Pinpoint the cell where the given text exists, returning its (X, Y) midpoint coordinate. 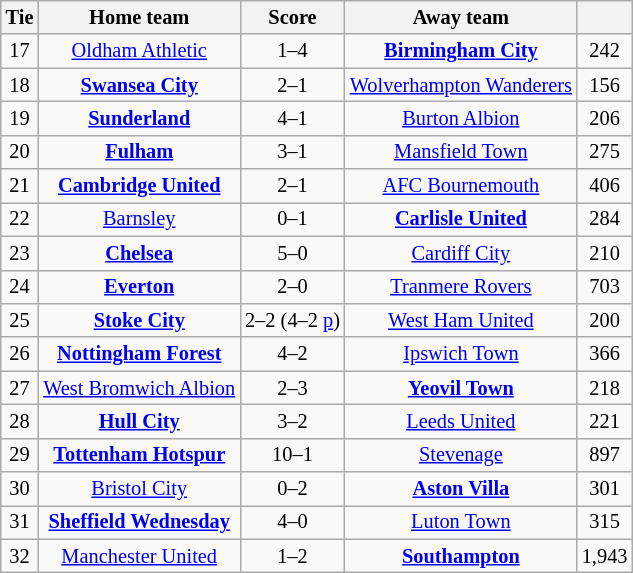
3–1 (292, 152)
Nottingham Forest (139, 354)
218 (605, 388)
West Ham United (461, 320)
Carlisle United (461, 219)
Ipswich Town (461, 354)
West Bromwich Albion (139, 388)
10–1 (292, 455)
Everton (139, 287)
28 (20, 421)
29 (20, 455)
5–0 (292, 253)
Home team (139, 17)
2–3 (292, 388)
2–0 (292, 287)
23 (20, 253)
366 (605, 354)
Oldham Athletic (139, 51)
897 (605, 455)
Wolverhampton Wanderers (461, 85)
Fulham (139, 152)
Cambridge United (139, 186)
406 (605, 186)
20 (20, 152)
Away team (461, 17)
Stoke City (139, 320)
19 (20, 118)
2–2 (4–2 p) (292, 320)
Aston Villa (461, 489)
Cardiff City (461, 253)
Chelsea (139, 253)
4–0 (292, 522)
703 (605, 287)
Score (292, 17)
Tottenham Hotspur (139, 455)
200 (605, 320)
Barnsley (139, 219)
21 (20, 186)
284 (605, 219)
30 (20, 489)
Mansfield Town (461, 152)
31 (20, 522)
0–1 (292, 219)
24 (20, 287)
Bristol City (139, 489)
22 (20, 219)
18 (20, 85)
315 (605, 522)
25 (20, 320)
Stevenage (461, 455)
4–2 (292, 354)
Birmingham City (461, 51)
206 (605, 118)
Hull City (139, 421)
Leeds United (461, 421)
1–4 (292, 51)
Manchester United (139, 556)
210 (605, 253)
3–2 (292, 421)
4–1 (292, 118)
Burton Albion (461, 118)
Sunderland (139, 118)
Sheffield Wednesday (139, 522)
32 (20, 556)
Swansea City (139, 85)
275 (605, 152)
221 (605, 421)
26 (20, 354)
1–2 (292, 556)
Southampton (461, 556)
156 (605, 85)
Yeovil Town (461, 388)
301 (605, 489)
242 (605, 51)
Tie (20, 17)
1,943 (605, 556)
Tranmere Rovers (461, 287)
AFC Bournemouth (461, 186)
0–2 (292, 489)
Luton Town (461, 522)
27 (20, 388)
17 (20, 51)
